Locate the cell with the specified text and output its [x, y] center coordinate. 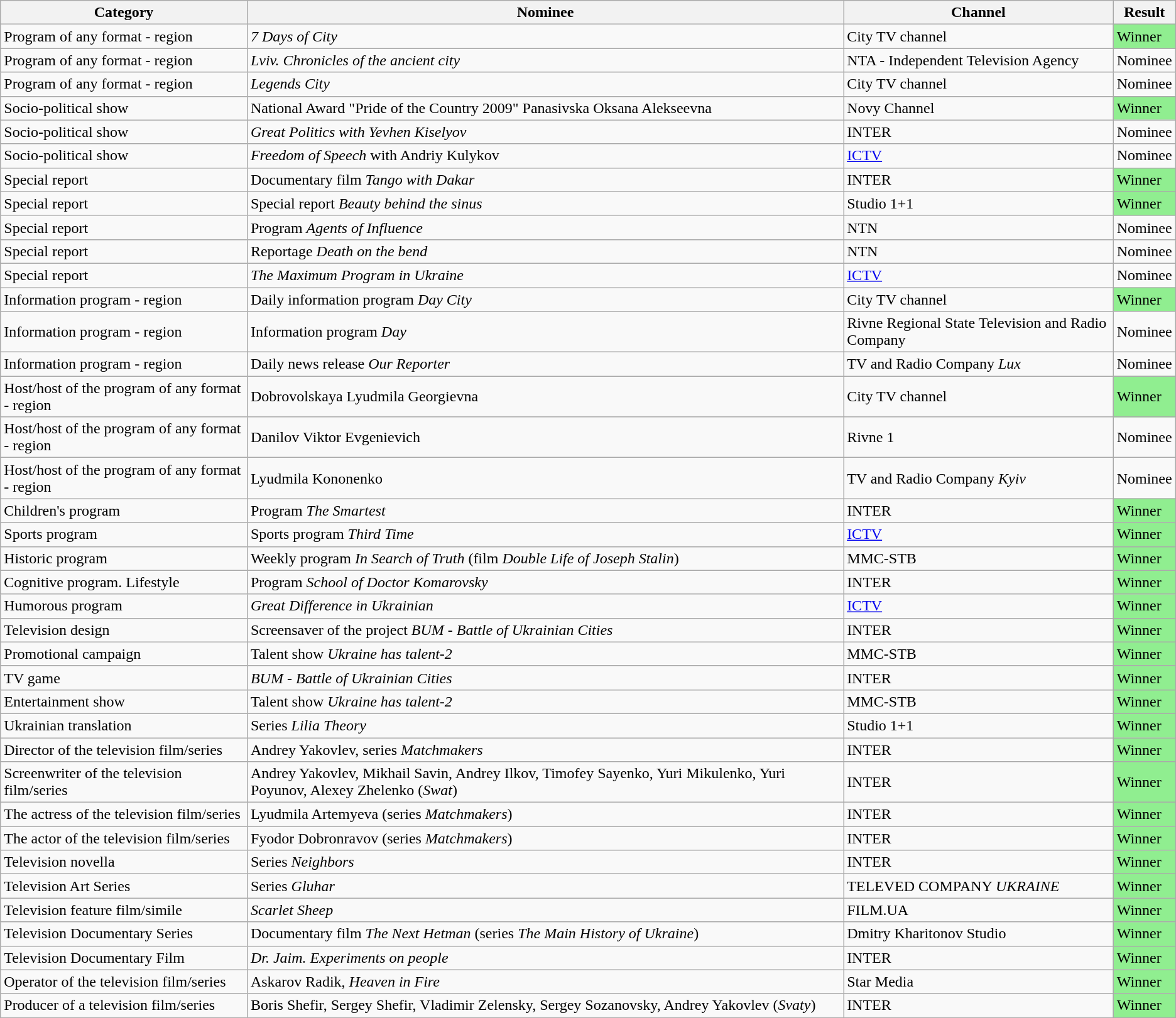
Reportage Death on the bend [545, 251]
Information program Day [545, 332]
TV game [124, 678]
Series Lilia Theory [545, 725]
TELEVED COMPANY UKRAINE [979, 886]
Andrey Yakovlev, Mikhail Savin, Andrey Ilkov, Timofey Sayenko, Yuri Mikulenko, Yuri Poyunov, Alexey Zhelenko (Swat) [545, 782]
Daily information program Day City [545, 300]
Program School of Doctor Komarovsky [545, 582]
Series Neighbors [545, 862]
Cognitive program. Lifestyle [124, 582]
Rivne Regional State Television and Radio Company [979, 332]
7 Days of City [545, 36]
The actress of the television film/series [124, 815]
Novy Channel [979, 108]
Director of the television film/series [124, 749]
Children's program [124, 511]
Channel [979, 13]
Series Gluhar [545, 886]
Entertainment show [124, 701]
The actor of the television film/series [124, 838]
Dmitry Kharitonov Studio [979, 934]
TV and Radio Company Lux [979, 364]
The Maximum Program in Ukraine [545, 275]
Great Politics with Yevhen Kiselyov [545, 132]
Sports program [124, 534]
Dr. Jaim. Experiments on people [545, 958]
Ukrainian translation [124, 725]
FILM.UA [979, 910]
NTA - Independent Television Agency [979, 60]
Promotional campaign [124, 654]
Television novella [124, 862]
Rivne 1 [979, 437]
Lyudmila Artemyeva (series Matchmakers) [545, 815]
Andrey Yakovlev, series Matchmakers [545, 749]
Program The Smartest [545, 511]
Lviv. Chronicles of the ancient city [545, 60]
Lyudmila Kononenko [545, 479]
Television Documentary Series [124, 934]
Historic program [124, 558]
Result [1145, 13]
Documentary film The Next Hetman (series The Main History of Ukraine) [545, 934]
BUM - Battle of Ukrainian Cities [545, 678]
Freedom of Speech with Andriy Kulykov [545, 156]
Category [124, 13]
Screenwriter of the television film/series [124, 782]
Television feature film/simile [124, 910]
Askarov Radik, Heaven in Fire [545, 982]
Special report Beauty behind the sinus [545, 203]
Scarlet Sheep [545, 910]
Weekly program In Search of Truth (film Double Life of Joseph Stalin) [545, 558]
Sports program Third Time [545, 534]
Program Agents of Influence [545, 227]
Television design [124, 630]
Operator of the television film/series [124, 982]
Legends City [545, 84]
National Award "Pride of the Country 2009" Panasivska Oksana Alekseevna [545, 108]
TV and Radio Company Kyiv [979, 479]
Humorous program [124, 606]
Dobrovolskaya Lyudmila Georgievna [545, 397]
Boris Shefir, Sergey Shefir, Vladimir Zelensky, Sergey Sozanovsky, Andrey Yakovlev (Svaty) [545, 1005]
Star Media [979, 982]
Danilov Viktor Evgenievich [545, 437]
Screensaver of the project BUM - Battle of Ukrainian Cities [545, 630]
Daily news release Our Reporter [545, 364]
Producer of a television film/series [124, 1005]
Great Difference in Ukrainian [545, 606]
Documentary film Tango with Dakar [545, 180]
Television Documentary Film [124, 958]
Television Art Series [124, 886]
Fyodor Dobronravov (series Matchmakers) [545, 838]
